Return (x, y) of the center of cell containing provided text 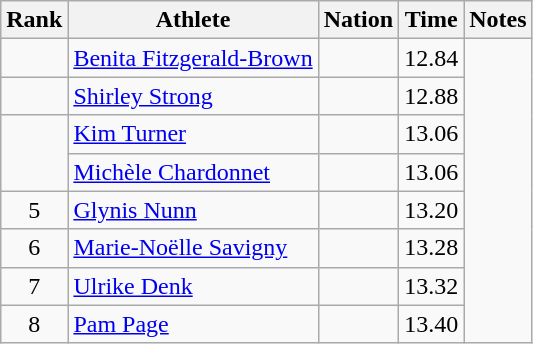
Nation (358, 20)
Ulrike Denk (193, 286)
13.28 (432, 248)
Marie-Noëlle Savigny (193, 248)
Michèle Chardonnet (193, 172)
Notes (498, 20)
13.32 (432, 286)
8 (34, 324)
6 (34, 248)
12.84 (432, 58)
Glynis Nunn (193, 210)
Rank (34, 20)
Kim Turner (193, 134)
Pam Page (193, 324)
Shirley Strong (193, 96)
Time (432, 20)
12.88 (432, 96)
7 (34, 286)
Benita Fitzgerald-Brown (193, 58)
13.20 (432, 210)
5 (34, 210)
Athlete (193, 20)
13.40 (432, 324)
